Determine the (x, y) coordinate at the center of the cell enclosing the given text.  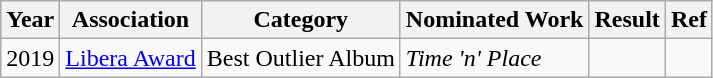
Best Outlier Album (300, 58)
Year (30, 20)
Ref (688, 20)
Result (627, 20)
Association (130, 20)
Libera Award (130, 58)
Time 'n' Place (494, 58)
2019 (30, 58)
Category (300, 20)
Nominated Work (494, 20)
